Scan for the cell matching the given text and deliver its (X, Y) coordinate at center. 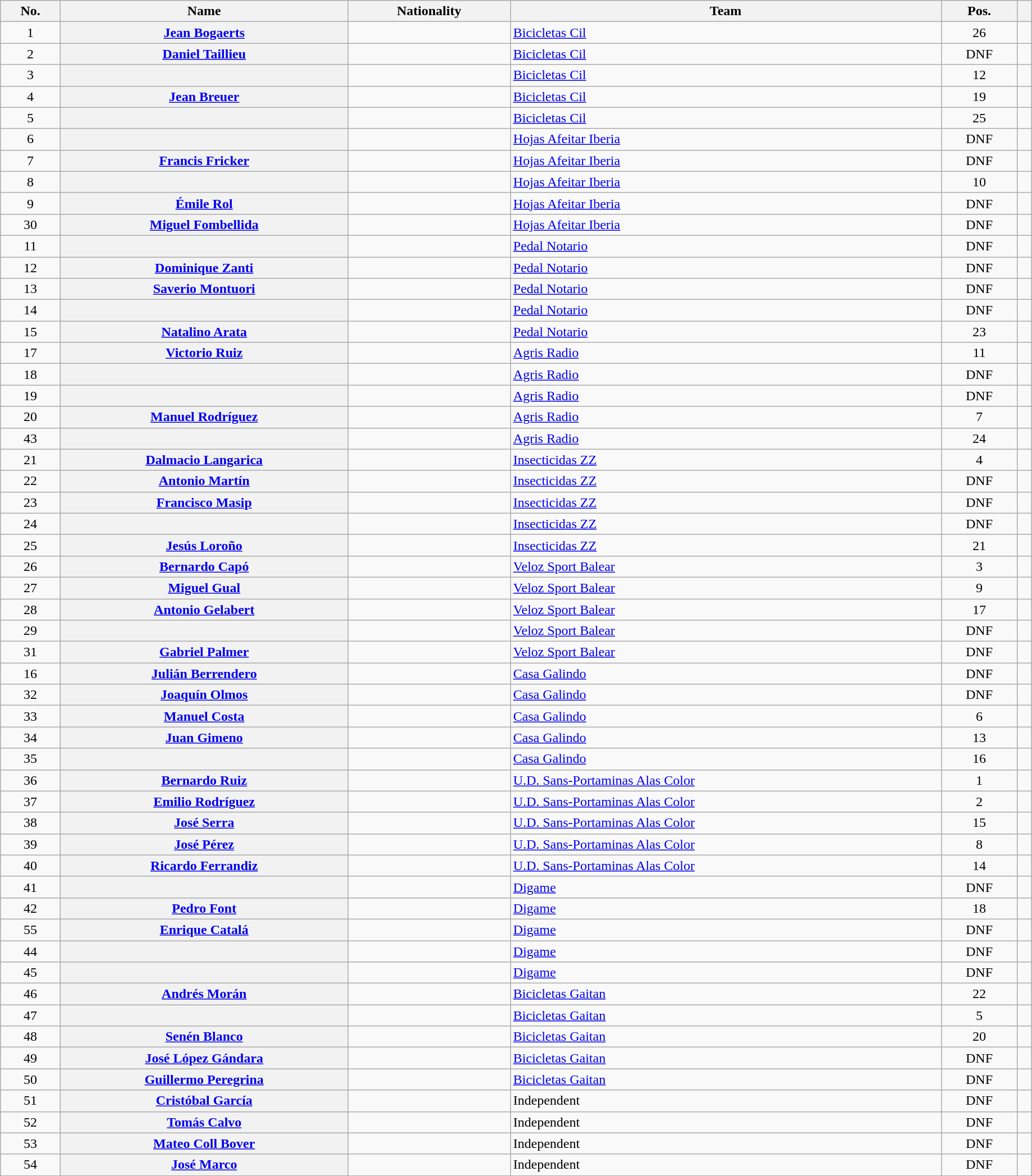
Dominique Zanti (204, 268)
43 (30, 438)
Francisco Masip (204, 502)
Natalino Arata (204, 332)
55 (30, 930)
Nationality (429, 11)
Miguel Fombellida (204, 225)
54 (30, 1165)
Gabriel Palmer (204, 652)
30 (30, 225)
41 (30, 887)
Antonio Gelabert (204, 609)
Senén Blanco (204, 1037)
Jean Bogaerts (204, 33)
47 (30, 1015)
Joaquín Olmos (204, 695)
Victorio Ruiz (204, 353)
Pos. (979, 11)
Daniel Taillieu (204, 54)
Ricardo Ferrandiz (204, 866)
31 (30, 652)
No. (30, 11)
10 (979, 182)
42 (30, 908)
José Serra (204, 823)
44 (30, 951)
José Pérez (204, 844)
Team (726, 11)
Émile Rol (204, 203)
39 (30, 844)
Guillermo Peregrina (204, 1079)
Pedro Font (204, 908)
27 (30, 588)
José Marco (204, 1165)
Andrés Morán (204, 994)
Cristóbal García (204, 1101)
51 (30, 1101)
Enrique Catalá (204, 930)
Jean Breuer (204, 97)
48 (30, 1037)
Jesús Loroño (204, 545)
Mateo Coll Bover (204, 1143)
29 (30, 631)
Emilio Rodríguez (204, 802)
52 (30, 1122)
33 (30, 716)
45 (30, 973)
Juan Gimeno (204, 738)
53 (30, 1143)
38 (30, 823)
Name (204, 11)
Saverio Montuori (204, 289)
37 (30, 802)
José López Gándara (204, 1058)
40 (30, 866)
34 (30, 738)
Manuel Rodríguez (204, 417)
Miguel Gual (204, 588)
35 (30, 759)
32 (30, 695)
Dalmacio Langarica (204, 460)
Bernardo Capó (204, 566)
Tomás Calvo (204, 1122)
28 (30, 609)
Bernardo Ruiz (204, 780)
Antonio Martín (204, 481)
Francis Fricker (204, 161)
Manuel Costa (204, 716)
49 (30, 1058)
36 (30, 780)
Julián Berrendero (204, 674)
50 (30, 1079)
46 (30, 994)
